Provide the (x, y) coordinate of the cell's center where the given text is located.  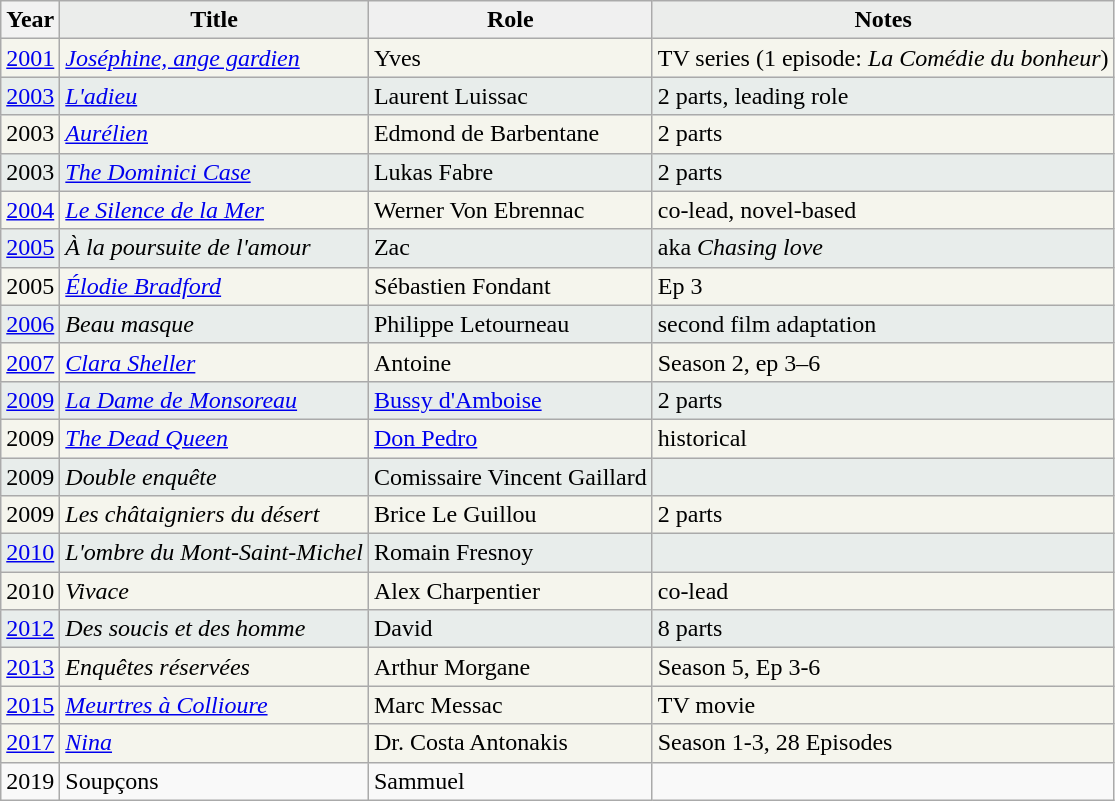
Title (214, 20)
Zac (510, 248)
Dr. Costa Antonakis (510, 743)
Brice Le Guillou (510, 515)
Notes (883, 20)
2006 (30, 324)
Élodie Bradford (214, 286)
Double enquête (214, 477)
2012 (30, 629)
Vivace (214, 591)
Bussy d'Amboise (510, 400)
second film adaptation (883, 324)
8 parts (883, 629)
Season 2, ep 3–6 (883, 362)
aka Chasing love (883, 248)
Ep 3 (883, 286)
2019 (30, 781)
À la poursuite de l'amour (214, 248)
2015 (30, 705)
L'adieu (214, 96)
Role (510, 20)
Enquêtes réservées (214, 667)
Le Silence de la Mer (214, 210)
Don Pedro (510, 438)
2004 (30, 210)
Des soucis et des homme (214, 629)
Arthur Morgane (510, 667)
Antoine (510, 362)
TV movie (883, 705)
Werner Von Ebrennac (510, 210)
2007 (30, 362)
Beau masque (214, 324)
Lukas Fabre (510, 172)
Sammuel (510, 781)
Clara Sheller (214, 362)
Aurélien (214, 134)
Nina (214, 743)
Joséphine, ange gardien (214, 58)
Season 1-3, 28 Episodes (883, 743)
The Dominici Case (214, 172)
Meurtres à Collioure (214, 705)
La Dame de Monsoreau (214, 400)
historical (883, 438)
co-lead (883, 591)
Sébastien Fondant (510, 286)
Les châtaigniers du désert (214, 515)
TV series (1 episode: La Comédie du bonheur) (883, 58)
2017 (30, 743)
Edmond de Barbentane (510, 134)
Year (30, 20)
Soupçons (214, 781)
The Dead Queen (214, 438)
co-lead, novel-based (883, 210)
Season 5, Ep 3-6 (883, 667)
Romain Fresnoy (510, 553)
Yves (510, 58)
Comissaire Vincent Gaillard (510, 477)
2001 (30, 58)
Alex Charpentier (510, 591)
David (510, 629)
Laurent Luissac (510, 96)
L'ombre du Mont-Saint-Michel (214, 553)
Marc Messac (510, 705)
Philippe Letourneau (510, 324)
2013 (30, 667)
2 parts, leading role (883, 96)
